Pinpoint the cell where the given text exists, returning its [x, y] midpoint coordinate. 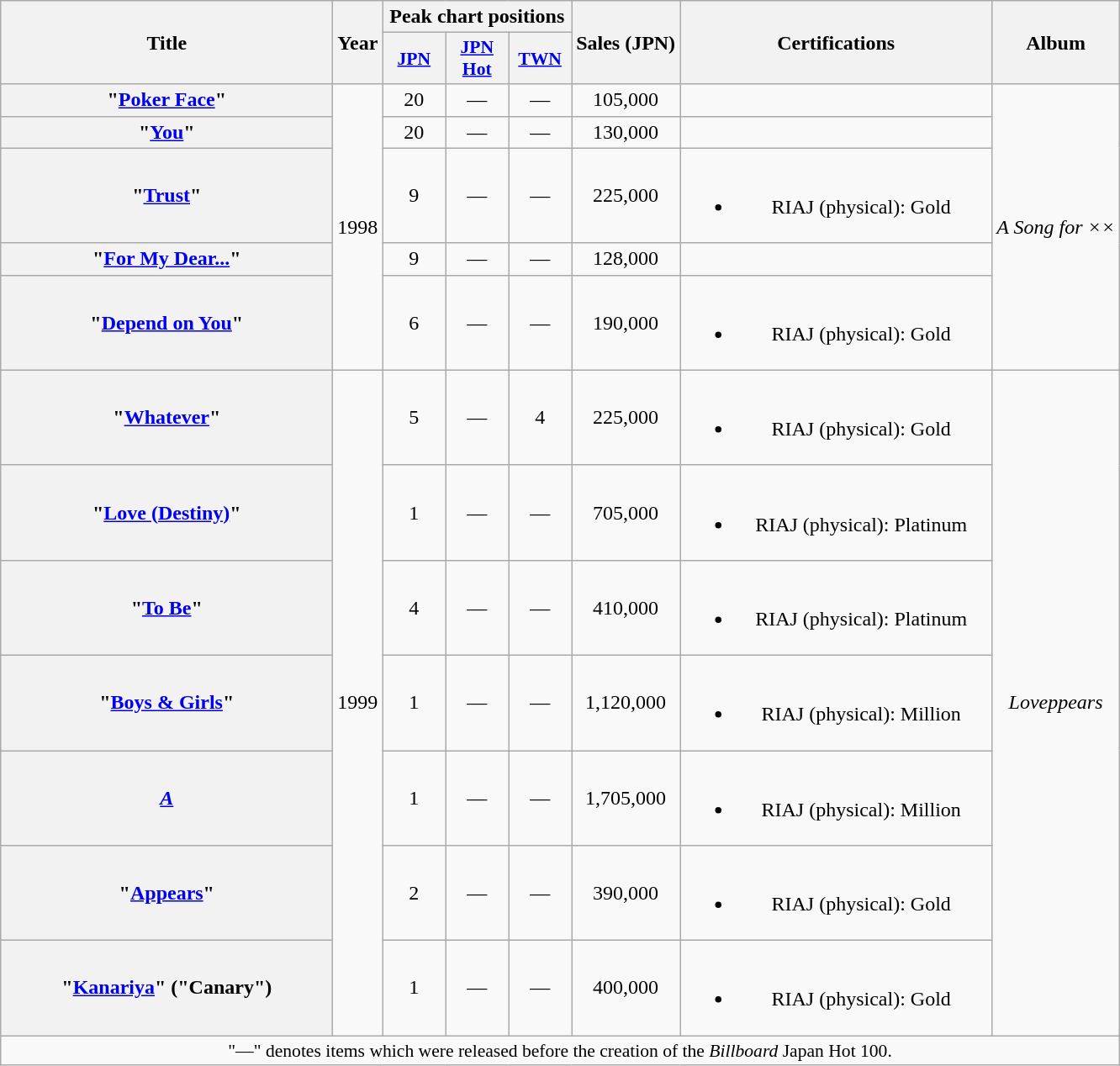
"Kanariya" ("Canary") [166, 989]
"For My Dear..." [166, 259]
Year [358, 42]
"—" denotes items which were released before the creation of the Billboard Japan Hot 100. [560, 1051]
2 [414, 893]
A [166, 797]
Loveppears [1056, 703]
Sales (JPN) [626, 42]
Peak chart positions [478, 17]
Title [166, 42]
"Boys & Girls" [166, 703]
705,000 [626, 513]
5 [414, 417]
"Appears" [166, 893]
400,000 [626, 989]
Certifications [836, 42]
390,000 [626, 893]
JPN Hot [478, 59]
1,705,000 [626, 797]
"Trust" [166, 195]
"Depend on You" [166, 323]
JPN [414, 59]
6 [414, 323]
"Poker Face" [166, 100]
190,000 [626, 323]
"Love (Destiny)" [166, 513]
1998 [358, 227]
"To Be" [166, 607]
410,000 [626, 607]
"You" [166, 132]
130,000 [626, 132]
A Song for ×× [1056, 227]
"Whatever" [166, 417]
TWN [540, 59]
Album [1056, 42]
105,000 [626, 100]
1999 [358, 703]
1,120,000 [626, 703]
128,000 [626, 259]
